Identify which cell holds the provided text, then report its [X, Y] central coordinate. 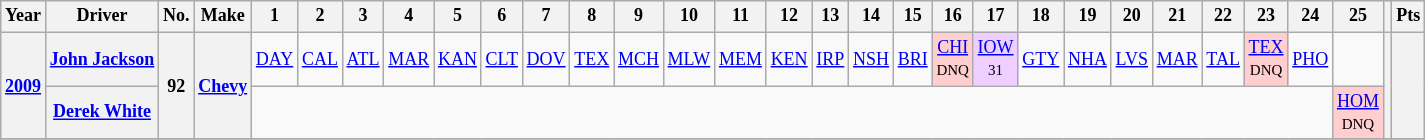
3 [363, 16]
24 [1310, 16]
PHO [1310, 59]
MEM [741, 59]
22 [1223, 16]
NHA [1088, 59]
11 [741, 16]
NSH [872, 59]
6 [502, 16]
2009 [24, 86]
17 [996, 16]
16 [952, 16]
No. [176, 16]
LVS [1132, 59]
TEX [592, 59]
Derek White [102, 113]
10 [688, 16]
ATL [363, 59]
5 [458, 16]
21 [1177, 16]
18 [1041, 16]
9 [639, 16]
8 [592, 16]
DOV [546, 59]
GTY [1041, 59]
4 [409, 16]
KAN [458, 59]
13 [830, 16]
20 [1132, 16]
Year [24, 16]
15 [912, 16]
CAL [320, 59]
Pts [1408, 16]
MCH [639, 59]
TEXDNQ [1266, 59]
IOW31 [996, 59]
25 [1358, 16]
1 [275, 16]
IRP [830, 59]
14 [872, 16]
12 [789, 16]
23 [1266, 16]
BRI [912, 59]
HOMDNQ [1358, 113]
John Jackson [102, 59]
Driver [102, 16]
DAY [275, 59]
MLW [688, 59]
KEN [789, 59]
2 [320, 16]
TAL [1223, 59]
92 [176, 86]
Make [223, 16]
7 [546, 16]
19 [1088, 16]
CHIDNQ [952, 59]
Chevy [223, 86]
CLT [502, 59]
